Find where the given text appears and provide that cell's center as (x, y) coordinate. 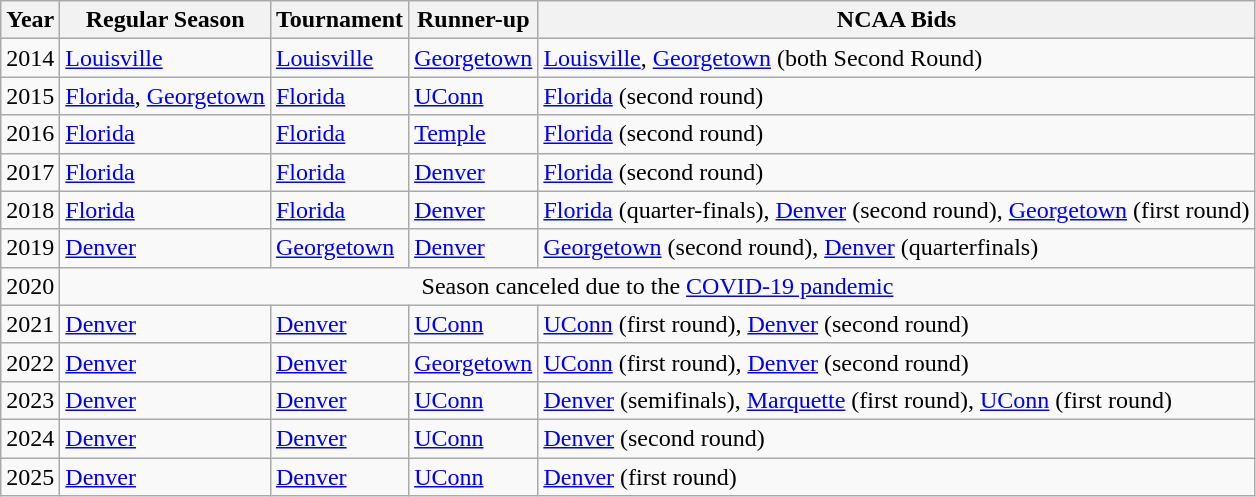
2015 (30, 96)
Tournament (339, 20)
Denver (first round) (896, 477)
2019 (30, 248)
2017 (30, 172)
2023 (30, 400)
2022 (30, 362)
Denver (second round) (896, 438)
Season canceled due to the COVID-19 pandemic (658, 286)
Temple (474, 134)
2024 (30, 438)
Year (30, 20)
Florida (quarter-finals), Denver (second round), Georgetown (first round) (896, 210)
2025 (30, 477)
2018 (30, 210)
Denver (semifinals), Marquette (first round), UConn (first round) (896, 400)
Georgetown (second round), Denver (quarterfinals) (896, 248)
Runner-up (474, 20)
2014 (30, 58)
Florida, Georgetown (166, 96)
2020 (30, 286)
2016 (30, 134)
Regular Season (166, 20)
Louisville, Georgetown (both Second Round) (896, 58)
NCAA Bids (896, 20)
2021 (30, 324)
